Return [X, Y] of the center of cell containing provided text 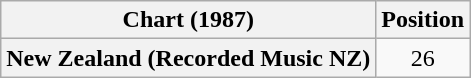
26 [423, 58]
Chart (1987) [188, 20]
Position [423, 20]
New Zealand (Recorded Music NZ) [188, 58]
